Search for the cell housing the specified text and yield its [X, Y] center coordinate. 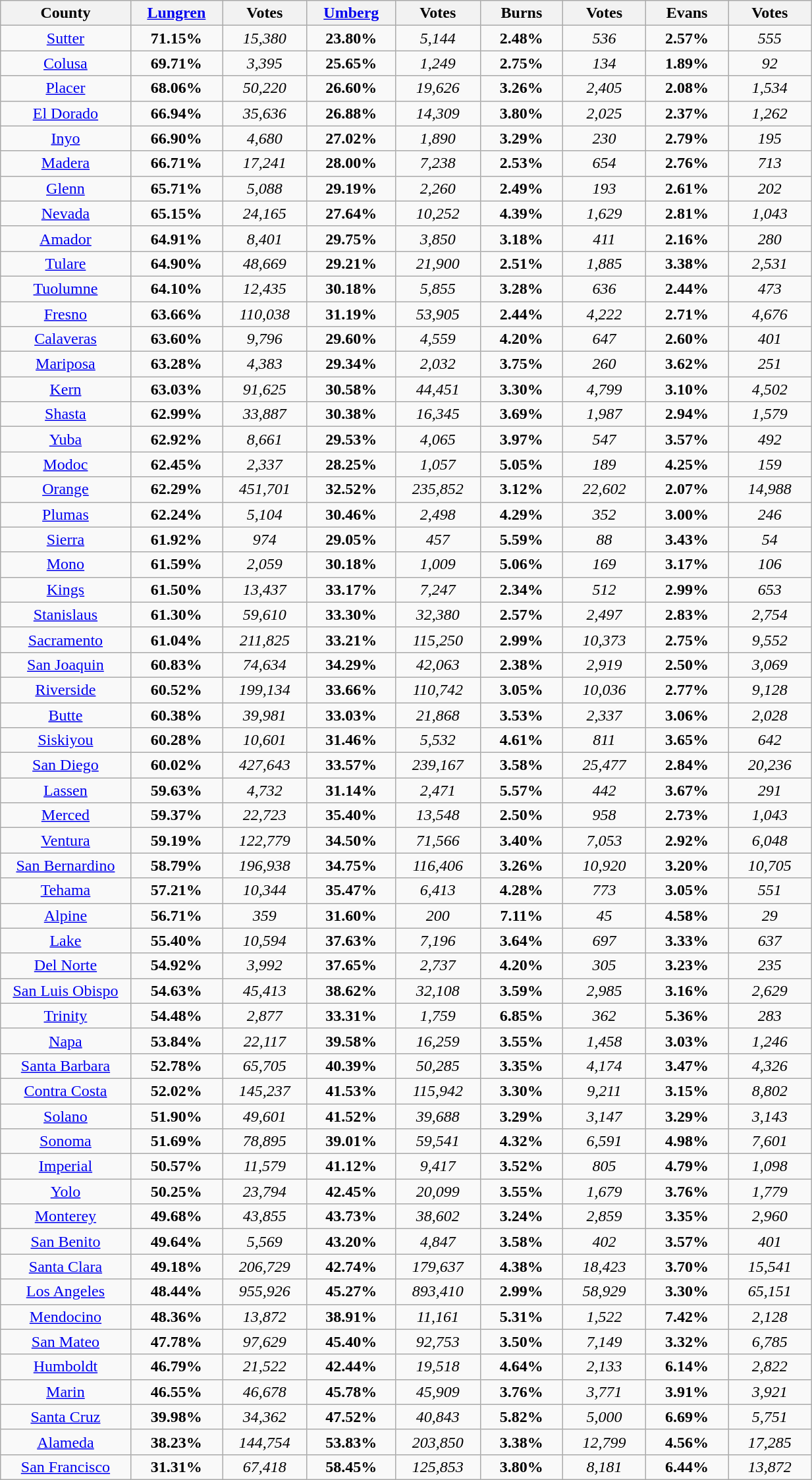
33.57% [351, 765]
10,594 [265, 941]
Los Angeles [66, 1292]
1,522 [605, 1317]
3.75% [522, 364]
10,344 [265, 891]
3.59% [522, 991]
893,410 [439, 1292]
30.38% [351, 414]
49.64% [176, 1242]
9,552 [770, 640]
61.50% [176, 589]
92,753 [439, 1342]
811 [605, 740]
60.38% [176, 715]
697 [605, 941]
Yolo [66, 1192]
7,601 [770, 1141]
69.71% [176, 63]
5,088 [265, 188]
5.36% [687, 1016]
9,796 [265, 339]
60.52% [176, 690]
3,395 [265, 63]
32,380 [439, 615]
196,938 [265, 865]
3.10% [687, 389]
Colusa [66, 63]
24,165 [265, 213]
442 [605, 790]
39.98% [176, 1417]
Nevada [66, 213]
28.25% [351, 464]
8,181 [605, 1467]
Burns [522, 13]
144,754 [265, 1442]
2,859 [605, 1217]
61.92% [176, 539]
63.28% [176, 364]
10,601 [265, 740]
Napa [66, 1041]
54.63% [176, 991]
40.39% [351, 1066]
59,541 [439, 1141]
15,541 [770, 1267]
54 [770, 539]
283 [770, 1016]
62.45% [176, 464]
115,942 [439, 1091]
Sonoma [66, 1141]
2,128 [770, 1317]
68.06% [176, 88]
2,985 [605, 991]
2.34% [522, 589]
10,705 [770, 865]
59.19% [176, 840]
512 [605, 589]
63.60% [176, 339]
4.79% [687, 1166]
12,435 [265, 288]
115,250 [439, 640]
3,850 [439, 238]
44,451 [439, 389]
2,405 [605, 88]
Fresno [66, 314]
260 [605, 364]
3.67% [687, 790]
2.08% [687, 88]
291 [770, 790]
2.07% [687, 489]
7,247 [439, 589]
59.63% [176, 790]
14,988 [770, 489]
62.92% [176, 439]
6,048 [770, 840]
67,418 [265, 1467]
4,383 [265, 364]
31.60% [351, 916]
1,679 [605, 1192]
22,602 [605, 489]
6.69% [687, 1417]
4.29% [522, 514]
23,794 [265, 1192]
48.44% [176, 1292]
352 [605, 514]
27.64% [351, 213]
206,729 [265, 1267]
53,905 [439, 314]
2,960 [770, 1217]
28.00% [351, 163]
23.80% [351, 38]
2.76% [687, 163]
642 [770, 740]
3.16% [687, 991]
4,676 [770, 314]
2.79% [687, 138]
246 [770, 514]
54.48% [176, 1016]
193 [605, 188]
Marin [66, 1392]
5,532 [439, 740]
65,151 [770, 1292]
11,161 [439, 1317]
46.79% [176, 1367]
20,236 [770, 765]
203,850 [439, 1442]
492 [770, 439]
Orange [66, 489]
2.81% [687, 213]
9,128 [770, 690]
54.92% [176, 966]
179,637 [439, 1267]
42.74% [351, 1267]
2,822 [770, 1367]
Calaveras [66, 339]
38,602 [439, 1217]
3.64% [522, 941]
2.94% [687, 414]
3.65% [687, 740]
3.62% [687, 364]
3,143 [770, 1116]
3.23% [687, 966]
2,737 [439, 966]
64.10% [176, 288]
3.20% [687, 865]
4.61% [522, 740]
3,992 [265, 966]
47.52% [351, 1417]
1,987 [605, 414]
7,149 [605, 1342]
451,701 [265, 489]
3.50% [522, 1342]
18,423 [605, 1267]
Riverside [66, 690]
2.48% [522, 38]
65,705 [265, 1066]
3.12% [522, 489]
48,669 [265, 263]
805 [605, 1166]
Tehama [66, 891]
4,559 [439, 339]
3.40% [522, 840]
5.31% [522, 1317]
9,417 [439, 1166]
51.69% [176, 1141]
637 [770, 941]
1,246 [770, 1041]
31.14% [351, 790]
2,498 [439, 514]
56.71% [176, 916]
74,634 [265, 665]
145,237 [265, 1091]
Trinity [66, 1016]
4.39% [522, 213]
2,754 [770, 615]
Del Norte [66, 966]
34.50% [351, 840]
63.66% [176, 314]
43,855 [265, 1217]
1,579 [770, 414]
37.65% [351, 966]
1,098 [770, 1166]
78,895 [265, 1141]
3.52% [522, 1166]
59,610 [265, 615]
32.52% [351, 489]
29.19% [351, 188]
5,751 [770, 1417]
411 [605, 238]
2,629 [770, 991]
1,534 [770, 88]
200 [439, 916]
39.58% [351, 1041]
6,785 [770, 1342]
1,629 [605, 213]
Santa Cruz [66, 1417]
1,890 [439, 138]
473 [770, 288]
42,063 [439, 665]
57.21% [176, 891]
636 [605, 288]
958 [605, 815]
2.92% [687, 840]
34,362 [265, 1417]
20,099 [439, 1192]
2,497 [605, 615]
7.42% [687, 1317]
San Luis Obispo [66, 991]
5,855 [439, 288]
110,742 [439, 690]
3.15% [687, 1091]
5,569 [265, 1242]
49.18% [176, 1267]
38.91% [351, 1317]
16,345 [439, 414]
2.51% [522, 263]
14,309 [439, 113]
5.57% [522, 790]
713 [770, 163]
Madera [66, 163]
Plumas [66, 514]
50,285 [439, 1066]
Yuba [66, 439]
362 [605, 1016]
2.71% [687, 314]
3.91% [687, 1392]
41.52% [351, 1116]
251 [770, 364]
1,458 [605, 1041]
31.31% [176, 1467]
52.78% [176, 1066]
4.32% [522, 1141]
31.19% [351, 314]
2,531 [770, 263]
33.21% [351, 640]
Umberg [351, 13]
10,036 [605, 690]
4.56% [687, 1442]
7.11% [522, 916]
47.78% [176, 1342]
6.44% [687, 1467]
San Benito [66, 1242]
359 [265, 916]
4,174 [605, 1066]
3.00% [687, 514]
4.64% [522, 1367]
4.38% [522, 1267]
230 [605, 138]
15,380 [265, 38]
Placer [66, 88]
58.45% [351, 1467]
Mendocino [66, 1317]
2.60% [687, 339]
33.66% [351, 690]
Humboldt [66, 1367]
42.45% [351, 1192]
4,732 [265, 790]
61.30% [176, 615]
3.24% [522, 1217]
13,548 [439, 815]
2,919 [605, 665]
110,038 [265, 314]
3,069 [770, 665]
3,921 [770, 1392]
6.14% [687, 1367]
3.06% [687, 715]
5,000 [605, 1417]
3.03% [687, 1041]
Ventura [66, 840]
5.06% [522, 564]
1,057 [439, 464]
1,262 [770, 113]
45,909 [439, 1392]
Amador [66, 238]
4,326 [770, 1066]
Kern [66, 389]
199,134 [265, 690]
13,437 [265, 589]
Mono [66, 564]
3.97% [522, 439]
1,249 [439, 63]
3.43% [687, 539]
555 [770, 38]
50.57% [176, 1166]
45,413 [265, 991]
2.61% [687, 188]
62.24% [176, 514]
21,868 [439, 715]
4.58% [687, 916]
1,885 [605, 263]
3.47% [687, 1066]
280 [770, 238]
29.75% [351, 238]
37.63% [351, 941]
33.03% [351, 715]
31.46% [351, 740]
159 [770, 464]
39,981 [265, 715]
29.21% [351, 263]
4.98% [687, 1141]
536 [605, 38]
551 [770, 891]
6,413 [439, 891]
29 [770, 916]
30.46% [351, 514]
39.01% [351, 1141]
2,025 [605, 113]
3.28% [522, 288]
Santa Clara [66, 1267]
33.31% [351, 1016]
64.91% [176, 238]
17,285 [770, 1442]
1,779 [770, 1192]
25,477 [605, 765]
2.84% [687, 765]
Kings [66, 589]
San Diego [66, 765]
122,779 [265, 840]
Evans [687, 13]
2.83% [687, 615]
17,241 [265, 163]
County [66, 13]
10,920 [605, 865]
106 [770, 564]
3.17% [687, 564]
60.28% [176, 740]
21,900 [439, 263]
41.12% [351, 1166]
51.90% [176, 1116]
Sutter [66, 38]
235,852 [439, 489]
10,373 [605, 640]
2.73% [687, 815]
60.02% [176, 765]
Lake [66, 941]
2,028 [770, 715]
Monterey [66, 1217]
10,252 [439, 213]
46.55% [176, 1392]
Mariposa [66, 364]
29.60% [351, 339]
8,401 [265, 238]
1,759 [439, 1016]
29.53% [351, 439]
Contra Costa [66, 1091]
305 [605, 966]
38.62% [351, 991]
Tuolumne [66, 288]
Solano [66, 1116]
3.18% [522, 238]
1.89% [687, 63]
8,802 [770, 1091]
Tulare [66, 263]
457 [439, 539]
4,222 [605, 314]
2.49% [522, 188]
7,238 [439, 163]
7,196 [439, 941]
4,502 [770, 389]
2,032 [439, 364]
34.75% [351, 865]
16,259 [439, 1041]
San Francisco [66, 1467]
41.53% [351, 1091]
Sierra [66, 539]
Lungren [176, 13]
38.23% [176, 1442]
22,723 [265, 815]
11,579 [265, 1166]
35.47% [351, 891]
4.25% [687, 464]
29.34% [351, 364]
202 [770, 188]
7,053 [605, 840]
48.36% [176, 1317]
39,688 [439, 1116]
64.90% [176, 263]
45.78% [351, 1392]
402 [605, 1242]
5.82% [522, 1417]
55.40% [176, 941]
53.84% [176, 1041]
66.90% [176, 138]
974 [265, 539]
65.71% [176, 188]
5,104 [265, 514]
21,522 [265, 1367]
Butte [66, 715]
773 [605, 891]
653 [770, 589]
Siskiyou [66, 740]
97,629 [265, 1342]
45.40% [351, 1342]
71,566 [439, 840]
25.65% [351, 63]
8,661 [265, 439]
49.68% [176, 1217]
2.77% [687, 690]
Sacramento [66, 640]
3.69% [522, 414]
San Mateo [66, 1342]
30.58% [351, 389]
66.94% [176, 113]
2.38% [522, 665]
3.32% [687, 1342]
116,406 [439, 865]
19,626 [439, 88]
6,591 [605, 1141]
4.28% [522, 891]
Modoc [66, 464]
2,877 [265, 1016]
4,799 [605, 389]
6.85% [522, 1016]
92 [770, 63]
3.70% [687, 1267]
Inyo [66, 138]
61.04% [176, 640]
2.53% [522, 163]
Lassen [66, 790]
3,771 [605, 1392]
32,108 [439, 991]
955,926 [265, 1292]
53.83% [351, 1442]
2,471 [439, 790]
125,853 [439, 1467]
9,211 [605, 1091]
42.44% [351, 1367]
235 [770, 966]
3.33% [687, 941]
65.15% [176, 213]
27.02% [351, 138]
35,636 [265, 113]
Imperial [66, 1166]
34.29% [351, 665]
4,065 [439, 439]
66.71% [176, 163]
26.88% [351, 113]
Glenn [66, 188]
654 [605, 163]
427,643 [265, 765]
22,117 [265, 1041]
35.40% [351, 815]
San Bernardino [66, 865]
5,144 [439, 38]
Alpine [66, 916]
5.59% [522, 539]
2,059 [265, 564]
33.17% [351, 589]
29.05% [351, 539]
4,847 [439, 1242]
59.37% [176, 815]
239,167 [439, 765]
61.59% [176, 564]
Alameda [66, 1442]
43.73% [351, 1217]
88 [605, 539]
71.15% [176, 38]
4,680 [265, 138]
2,260 [439, 188]
547 [605, 439]
211,825 [265, 640]
1,009 [439, 564]
33.30% [351, 615]
58,929 [605, 1292]
50,220 [265, 88]
2,133 [605, 1367]
62.29% [176, 489]
189 [605, 464]
Santa Barbara [66, 1066]
52.02% [176, 1091]
40,843 [439, 1417]
46,678 [265, 1392]
134 [605, 63]
91,625 [265, 389]
San Joaquin [66, 665]
19,518 [439, 1367]
50.25% [176, 1192]
49,601 [265, 1116]
Stanislaus [66, 615]
43.20% [351, 1242]
647 [605, 339]
3,147 [605, 1116]
169 [605, 564]
62.99% [176, 414]
58.79% [176, 865]
2.37% [687, 113]
63.03% [176, 389]
26.60% [351, 88]
Shasta [66, 414]
12,799 [605, 1442]
195 [770, 138]
El Dorado [66, 113]
5.05% [522, 464]
45.27% [351, 1292]
2.16% [687, 238]
33,887 [265, 414]
3.53% [522, 715]
45 [605, 916]
Merced [66, 815]
60.83% [176, 665]
